Find where the given text appears and provide that cell's center as [X, Y] coordinate. 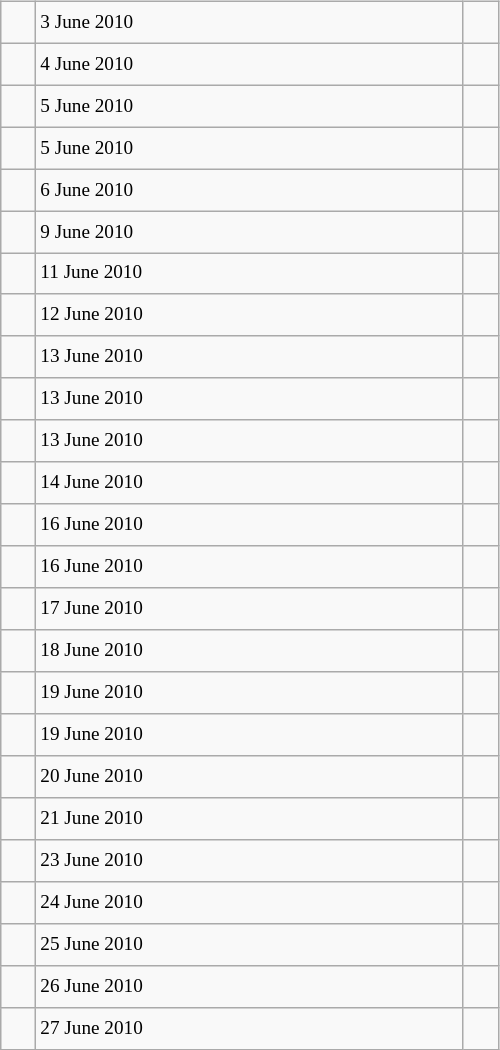
27 June 2010 [250, 1028]
4 June 2010 [250, 64]
9 June 2010 [250, 232]
6 June 2010 [250, 190]
11 June 2010 [250, 274]
21 June 2010 [250, 819]
14 June 2010 [250, 483]
25 June 2010 [250, 944]
20 June 2010 [250, 777]
24 June 2010 [250, 902]
3 June 2010 [250, 22]
23 June 2010 [250, 861]
12 June 2010 [250, 315]
26 June 2010 [250, 986]
18 June 2010 [250, 651]
17 June 2010 [250, 609]
